From the cell containing the given text, extract its center point as (X, Y) coordinate. 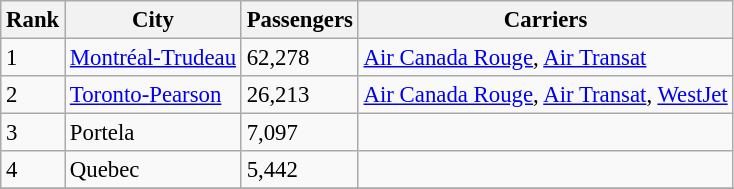
5,442 (300, 170)
7,097 (300, 133)
1 (33, 58)
Passengers (300, 20)
Rank (33, 20)
3 (33, 133)
Air Canada Rouge, Air Transat, WestJet (546, 95)
Carriers (546, 20)
2 (33, 95)
4 (33, 170)
City (154, 20)
62,278 (300, 58)
Air Canada Rouge, Air Transat (546, 58)
Portela (154, 133)
26,213 (300, 95)
Toronto-Pearson (154, 95)
Quebec (154, 170)
Montréal-Trudeau (154, 58)
